Scan for the cell matching the given text and deliver its (x, y) coordinate at center. 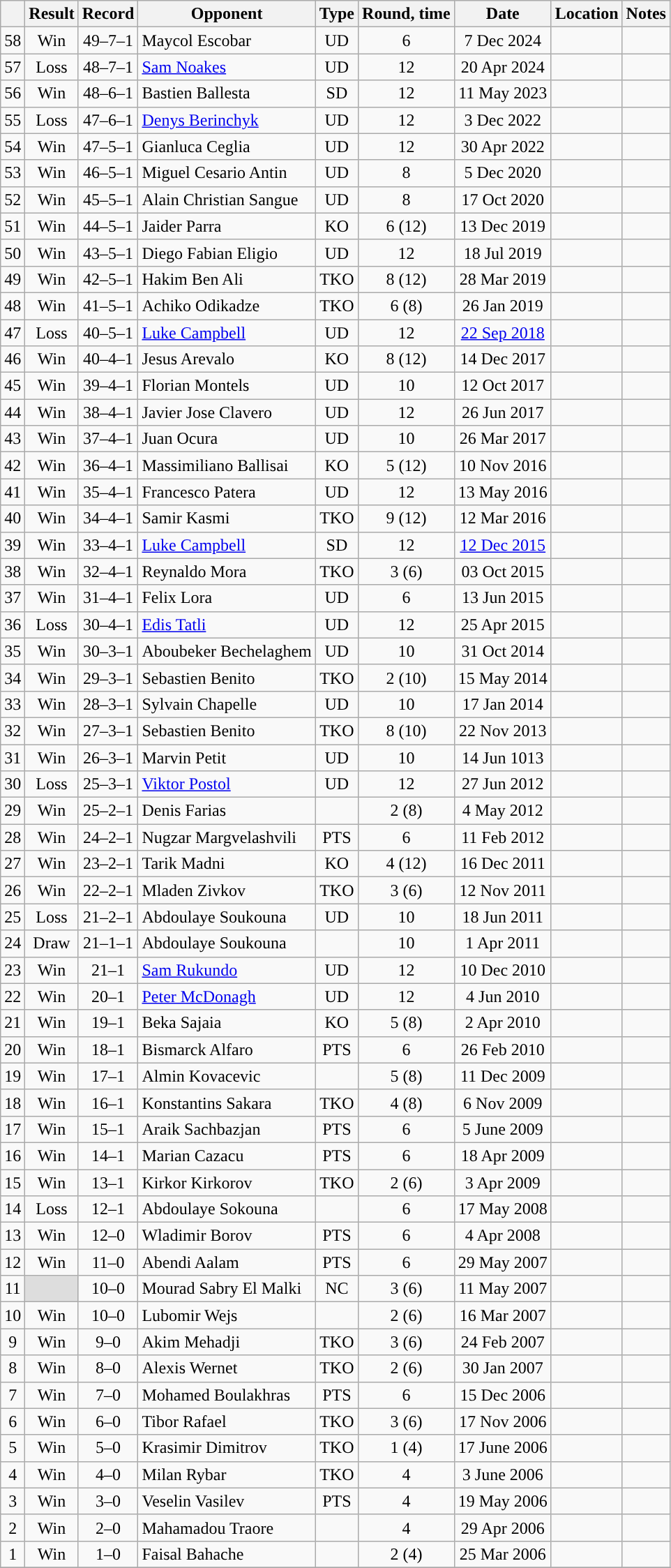
36–4–1 (108, 465)
38 (13, 572)
Date (502, 14)
40–5–1 (108, 333)
11 Feb 2012 (502, 837)
Jesus Arevalo (227, 359)
34 (13, 678)
Sylvain Chapelle (227, 704)
15 May 2014 (502, 678)
Alexis Wernet (227, 1368)
Mourad Sabry El Malki (227, 1289)
17 Nov 2006 (502, 1421)
Tarik Madni (227, 864)
2 (10) (407, 678)
Opponent (227, 14)
46 (13, 359)
32 (13, 731)
32–4–1 (108, 572)
25 (13, 917)
12 Nov 2011 (502, 890)
6 (12) (407, 226)
14 Dec 2017 (502, 359)
19–1 (108, 1023)
Javier Jose Clavero (227, 412)
11 (13, 1289)
1 (13, 1554)
Gianluca Ceglia (227, 147)
13 (13, 1236)
Nugzar Margvelashvili (227, 837)
42–5–1 (108, 279)
12 Dec 2015 (502, 545)
4 Apr 2008 (502, 1236)
Mohamed Boulakhras (227, 1395)
3 Dec 2022 (502, 120)
19 May 2006 (502, 1501)
30 Apr 2022 (502, 147)
Type (336, 14)
29 (13, 811)
31 (13, 757)
42 (13, 465)
Veselin Vasilev (227, 1501)
2 (8) (407, 811)
17 Jan 2014 (502, 704)
47–6–1 (108, 120)
Konstantins Sakara (227, 1103)
3 June 2006 (502, 1474)
2 Apr 2010 (502, 1023)
29 Apr 2006 (502, 1528)
58 (13, 40)
21–1 (108, 970)
2 (4) (407, 1554)
Felix Lora (227, 598)
26 Jun 2017 (502, 412)
31 Oct 2014 (502, 651)
5 Dec 2020 (502, 173)
Maycol Escobar (227, 40)
37–4–1 (108, 439)
22–2–1 (108, 890)
Diego Fabian Eligio (227, 253)
15–1 (108, 1129)
Alain Christian Sangue (227, 200)
39 (13, 545)
23–2–1 (108, 864)
5 June 2009 (502, 1129)
30 (13, 784)
47 (13, 333)
16 Dec 2011 (502, 864)
27 (13, 864)
54 (13, 147)
Round, time (407, 14)
29 May 2007 (502, 1262)
Abdoulaye Sokouna (227, 1209)
12–1 (108, 1209)
17 Oct 2020 (502, 200)
20 (13, 1050)
14 Jun 1013 (502, 757)
1 (4) (407, 1448)
4 Jun 2010 (502, 996)
18 (13, 1103)
24 (13, 943)
4–0 (108, 1474)
26 Mar 2017 (502, 439)
7 Dec 2024 (502, 40)
NC (336, 1289)
19 (13, 1076)
35 (13, 651)
18–1 (108, 1050)
50 (13, 253)
17 May 2008 (502, 1209)
18 Apr 2009 (502, 1156)
34–4–1 (108, 518)
7 (13, 1395)
Juan Ocura (227, 439)
24 Feb 2007 (502, 1342)
21 (13, 1023)
Draw (52, 943)
2–0 (108, 1528)
11–0 (108, 1262)
16–1 (108, 1103)
Marvin Petit (227, 757)
38–4–1 (108, 412)
Lubomir Wejs (227, 1315)
9 (12) (407, 518)
Milan Rybar (227, 1474)
27 Jun 2012 (502, 784)
25–2–1 (108, 811)
25 Apr 2015 (502, 625)
Tibor Rafael (227, 1421)
44 (13, 412)
18 Jul 2019 (502, 253)
20–1 (108, 996)
21–1–1 (108, 943)
21–2–1 (108, 917)
Achiko Odikadze (227, 306)
43 (13, 439)
4 May 2012 (502, 811)
6 Nov 2009 (502, 1103)
53 (13, 173)
20 Apr 2024 (502, 67)
18 Jun 2011 (502, 917)
45 (13, 386)
49–7–1 (108, 40)
Reynaldo Mora (227, 572)
Mahamadou Traore (227, 1528)
7–0 (108, 1395)
30–3–1 (108, 651)
48–7–1 (108, 67)
9 (13, 1342)
03 Oct 2015 (502, 572)
Bastien Ballesta (227, 94)
11 May 2007 (502, 1289)
15 Dec 2006 (502, 1395)
33 (13, 704)
51 (13, 226)
Peter McDonagh (227, 996)
27–3–1 (108, 731)
26–3–1 (108, 757)
Jaider Parra (227, 226)
Francesco Patera (227, 492)
Florian Montels (227, 386)
8–0 (108, 1368)
24–2–1 (108, 837)
Mladen Zivkov (227, 890)
Aboubeker Bechelaghem (227, 651)
40 (13, 518)
4 (12) (407, 864)
Sam Rukundo (227, 970)
Miguel Cesario Antin (227, 173)
12 Mar 2016 (502, 518)
Krasimir Dimitrov (227, 1448)
13 Dec 2019 (502, 226)
28 Mar 2019 (502, 279)
Massimiliano Ballisai (227, 465)
Sam Noakes (227, 67)
Record (108, 14)
2 (13, 1528)
Almin Kovacevic (227, 1076)
Marian Cazacu (227, 1156)
Edis Tatli (227, 625)
Araik Sachbazjan (227, 1129)
28–3–1 (108, 704)
36 (13, 625)
4 (8) (407, 1103)
49 (13, 279)
45–5–1 (108, 200)
46–5–1 (108, 173)
Wladimir Borov (227, 1236)
Denys Berinchyk (227, 120)
25 Mar 2006 (502, 1554)
57 (13, 67)
41 (13, 492)
3 (13, 1501)
Beka Sajaia (227, 1023)
Hakim Ben Ali (227, 279)
Abendi Aalam (227, 1262)
26 Feb 2010 (502, 1050)
13 May 2016 (502, 492)
52 (13, 200)
Result (52, 14)
23 (13, 970)
1–0 (108, 1554)
22 Nov 2013 (502, 731)
47–5–1 (108, 147)
Denis Farias (227, 811)
17 June 2006 (502, 1448)
10 Nov 2016 (502, 465)
Kirkor Kirkorov (227, 1183)
26 Jan 2019 (502, 306)
16 (13, 1156)
13–1 (108, 1183)
35–4–1 (108, 492)
5–0 (108, 1448)
14 (13, 1209)
41–5–1 (108, 306)
11 Dec 2009 (502, 1076)
33–4–1 (108, 545)
10 Dec 2010 (502, 970)
39–4–1 (108, 386)
6 (8) (407, 306)
3 Apr 2009 (502, 1183)
5 (12) (407, 465)
17 (13, 1129)
56 (13, 94)
30–4–1 (108, 625)
40–4–1 (108, 359)
Samir Kasmi (227, 518)
11 May 2023 (502, 94)
16 Mar 2007 (502, 1315)
37 (13, 598)
26 (13, 890)
28 (13, 837)
6–0 (108, 1421)
8 (10) (407, 731)
9–0 (108, 1342)
22 (13, 996)
44–5–1 (108, 226)
31–4–1 (108, 598)
55 (13, 120)
12 Oct 2017 (502, 386)
29–3–1 (108, 678)
3–0 (108, 1501)
5 (13, 1448)
12–0 (108, 1236)
Viktor Postol (227, 784)
43–5–1 (108, 253)
Bismarck Alfaro (227, 1050)
13 Jun 2015 (502, 598)
14–1 (108, 1156)
48 (13, 306)
1 Apr 2011 (502, 943)
25–3–1 (108, 784)
48–6–1 (108, 94)
Akim Mehadji (227, 1342)
Location (587, 14)
Faisal Bahache (227, 1554)
Notes (646, 14)
30 Jan 2007 (502, 1368)
15 (13, 1183)
17–1 (108, 1076)
22 Sep 2018 (502, 333)
